Capture the cell that displays the provided text and extract its [x, y] central coordinate. 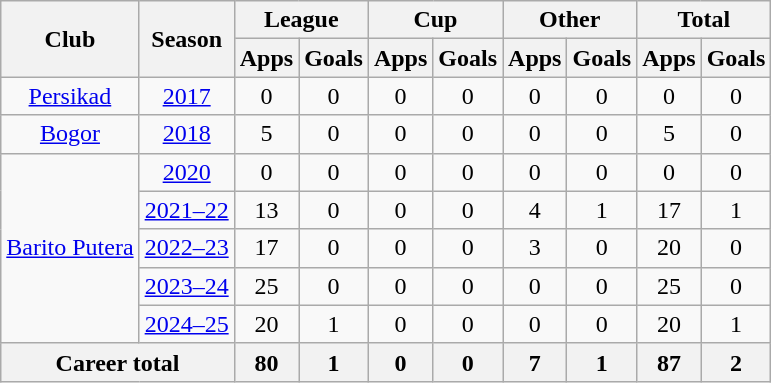
2022–23 [186, 248]
Barito Putera [70, 248]
Other [570, 20]
League [301, 20]
Club [70, 39]
7 [535, 362]
Bogor [70, 134]
2024–25 [186, 324]
13 [266, 210]
Total [704, 20]
80 [266, 362]
87 [669, 362]
4 [535, 210]
2023–24 [186, 286]
2018 [186, 134]
Persikad [70, 96]
2 [736, 362]
Career total [118, 362]
2017 [186, 96]
Cup [435, 20]
2020 [186, 172]
Season [186, 39]
2021–22 [186, 210]
3 [535, 248]
